Output the [x, y] coordinate of the center of the cell containing the given text.  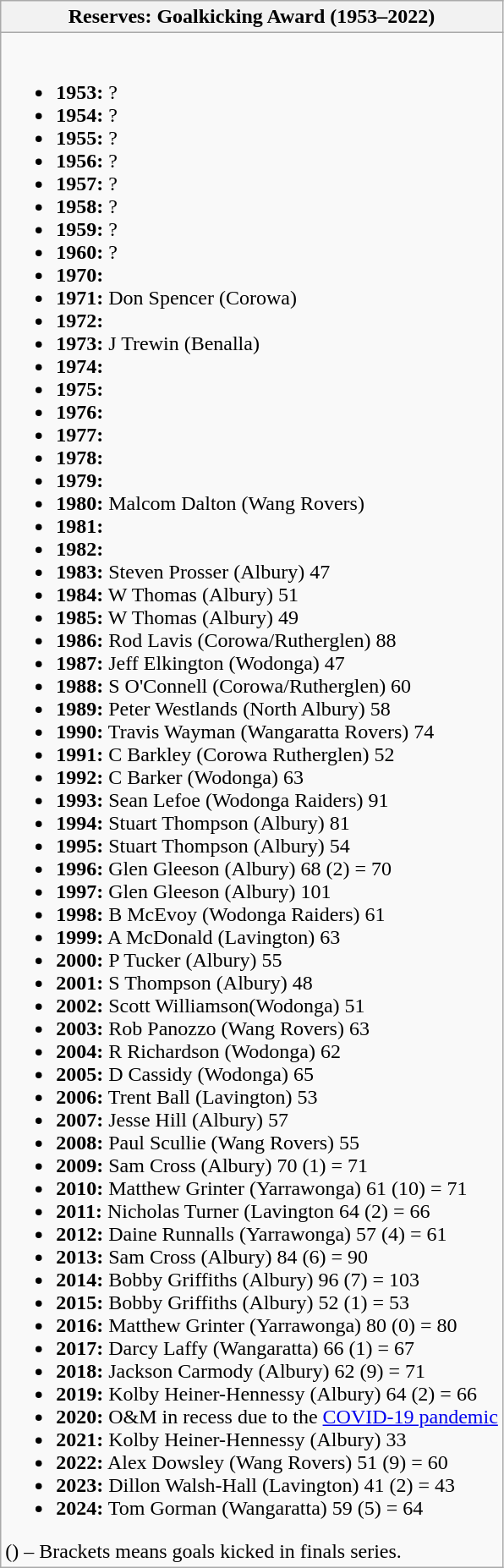
Reserves: Goalkicking Award (1953–2022) [252, 17]
